Locate the cell with the specified text and output its (X, Y) center coordinate. 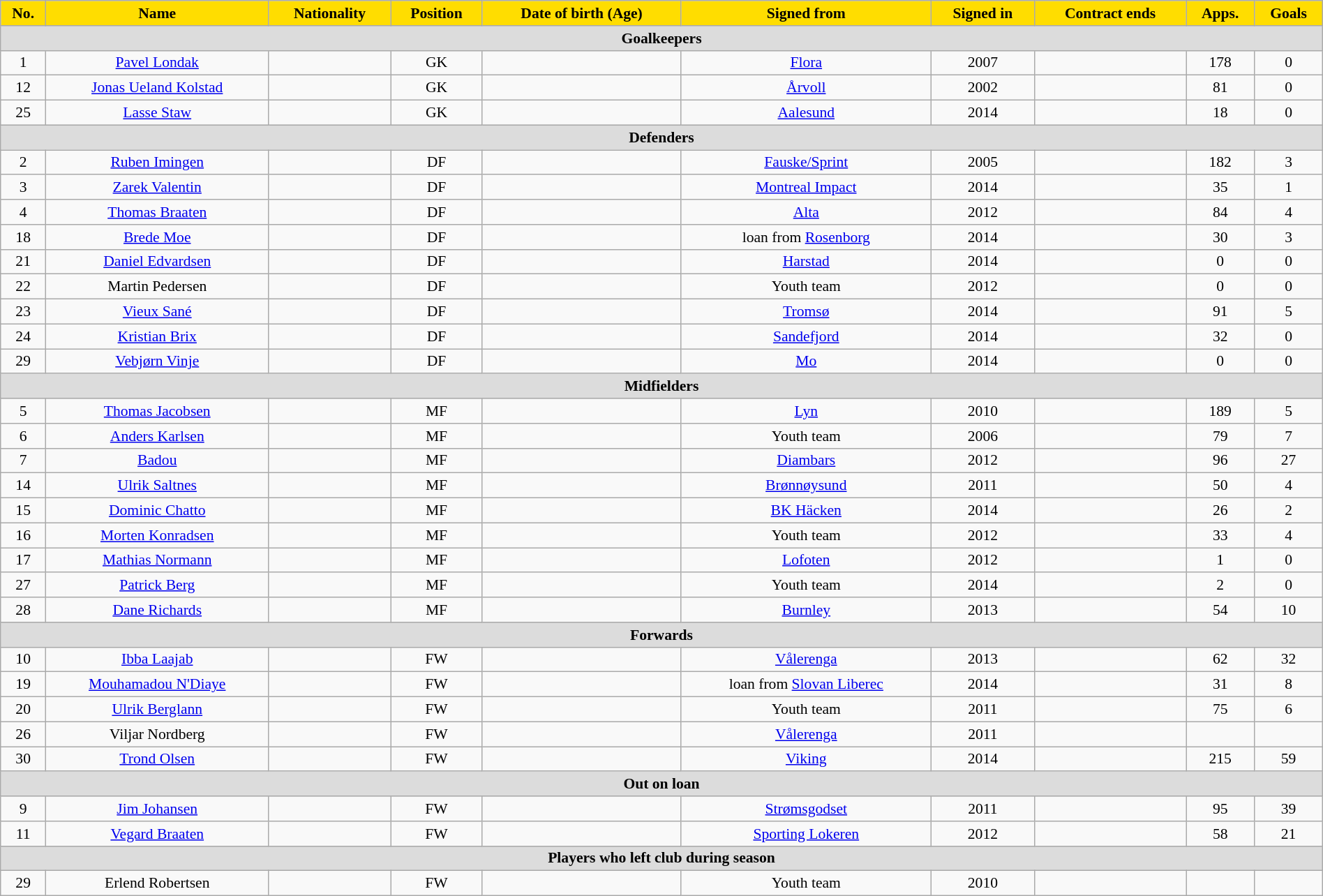
Tromsø (806, 312)
Out on loan (661, 784)
Harstad (806, 262)
Ulrik Berglann (158, 710)
Morten Konradsen (158, 535)
Alta (806, 212)
BK Häcken (806, 511)
35 (1220, 188)
Aalesund (806, 113)
Mouhamadou N'Diaye (158, 685)
Players who left club during season (661, 858)
Midfielders (661, 387)
Date of birth (Age) (582, 13)
Diambars (806, 461)
Lyn (806, 411)
54 (1220, 610)
Viking (806, 759)
23 (24, 312)
28 (24, 610)
Signed from (806, 13)
Ibba Laajab (158, 659)
Badou (158, 461)
Zarek Valentin (158, 188)
81 (1220, 88)
Vebjørn Vinje (158, 361)
96 (1220, 461)
12 (24, 88)
Pavel Londak (158, 63)
75 (1220, 710)
9 (24, 809)
Position (437, 13)
Martin Pedersen (158, 287)
Contract ends (1111, 13)
loan from Rosenborg (806, 237)
Montreal Impact (806, 188)
95 (1220, 809)
Dominic Chatto (158, 511)
Patrick Berg (158, 585)
Brede Moe (158, 237)
Vegard Braaten (158, 834)
24 (24, 336)
182 (1220, 163)
Fauske/Sprint (806, 163)
Nationality (329, 13)
19 (24, 685)
2005 (982, 163)
31 (1220, 685)
14 (24, 486)
Mathias Normann (158, 560)
16 (24, 535)
Brønnøysund (806, 486)
189 (1220, 411)
62 (1220, 659)
Apps. (1220, 13)
Forwards (661, 635)
Kristian Brix (158, 336)
2006 (982, 436)
215 (1220, 759)
Daniel Edvardsen (158, 262)
Årvoll (806, 88)
Goals (1288, 13)
20 (24, 710)
Lofoten (806, 560)
Jim Johansen (158, 809)
Anders Karlsen (158, 436)
Thomas Braaten (158, 212)
Signed in (982, 13)
11 (24, 834)
Flora (806, 63)
25 (24, 113)
8 (1288, 685)
Sandefjord (806, 336)
Strømsgodset (806, 809)
Viljar Nordberg (158, 734)
Ulrik Saltnes (158, 486)
Defenders (661, 137)
Lasse Staw (158, 113)
84 (1220, 212)
Ruben Imingen (158, 163)
58 (1220, 834)
Sporting Lokeren (806, 834)
15 (24, 511)
Name (158, 13)
Jonas Ueland Kolstad (158, 88)
17 (24, 560)
2002 (982, 88)
2007 (982, 63)
Trond Olsen (158, 759)
Mo (806, 361)
91 (1220, 312)
No. (24, 13)
Vieux Sané (158, 312)
Dane Richards (158, 610)
79 (1220, 436)
Goalkeepers (661, 38)
59 (1288, 759)
Erlend Robertsen (158, 883)
Thomas Jacobsen (158, 411)
39 (1288, 809)
178 (1220, 63)
22 (24, 287)
Burnley (806, 610)
loan from Slovan Liberec (806, 685)
33 (1220, 535)
50 (1220, 486)
